Find where the given text appears and provide that cell's center as (x, y) coordinate. 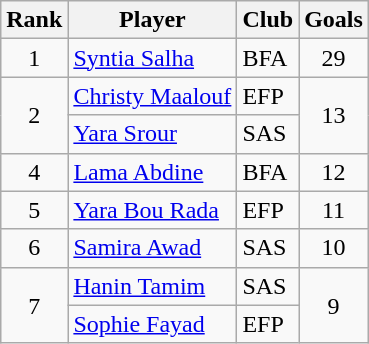
Club (268, 20)
Yara Bou Rada (152, 210)
12 (334, 172)
4 (34, 172)
6 (34, 248)
5 (34, 210)
1 (34, 58)
Lama Abdine (152, 172)
10 (334, 248)
Hanin Tamim (152, 286)
7 (34, 305)
2 (34, 115)
11 (334, 210)
29 (334, 58)
Yara Srour (152, 134)
Christy Maalouf (152, 96)
Samira Awad (152, 248)
Sophie Fayad (152, 324)
Goals (334, 20)
Player (152, 20)
Rank (34, 20)
Syntia Salha (152, 58)
13 (334, 115)
9 (334, 305)
